Capture the cell that displays the provided text and extract its (X, Y) central coordinate. 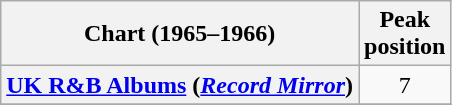
UK R&B Albums (Record Mirror) (180, 85)
Chart (1965–1966) (180, 34)
7 (405, 85)
Peakposition (405, 34)
